Determine the [X, Y] coordinate at the center of the cell enclosing the given text.  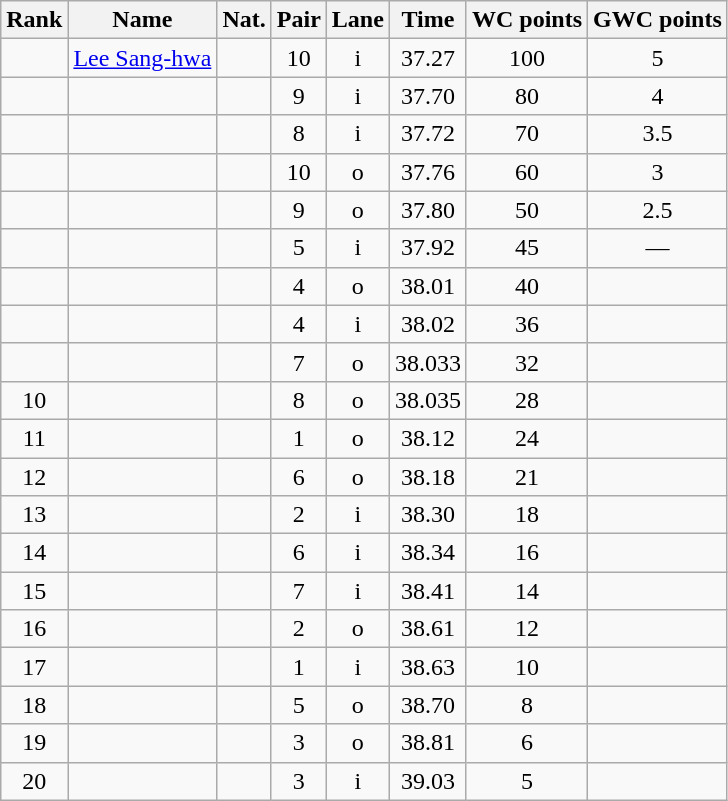
11 [34, 438]
Lane [358, 20]
50 [526, 210]
80 [526, 96]
38.61 [428, 629]
100 [526, 58]
WC points [526, 20]
40 [526, 286]
39.03 [428, 781]
38.41 [428, 591]
37.76 [428, 172]
Name [142, 20]
20 [34, 781]
21 [526, 477]
13 [34, 515]
19 [34, 743]
17 [34, 667]
38.12 [428, 438]
28 [526, 400]
38.34 [428, 553]
70 [526, 134]
38.02 [428, 324]
37.72 [428, 134]
36 [526, 324]
Pair [298, 20]
38.63 [428, 667]
32 [526, 362]
Nat. [244, 20]
37.27 [428, 58]
24 [526, 438]
2.5 [658, 210]
38.18 [428, 477]
38.01 [428, 286]
38.035 [428, 400]
3.5 [658, 134]
37.92 [428, 248]
45 [526, 248]
— [658, 248]
37.70 [428, 96]
38.033 [428, 362]
Rank [34, 20]
GWC points [658, 20]
38.30 [428, 515]
38.70 [428, 705]
60 [526, 172]
15 [34, 591]
Lee Sang-hwa [142, 58]
38.81 [428, 743]
Time [428, 20]
37.80 [428, 210]
